Provide the [x, y] coordinate of the cell's center where the given text is located.  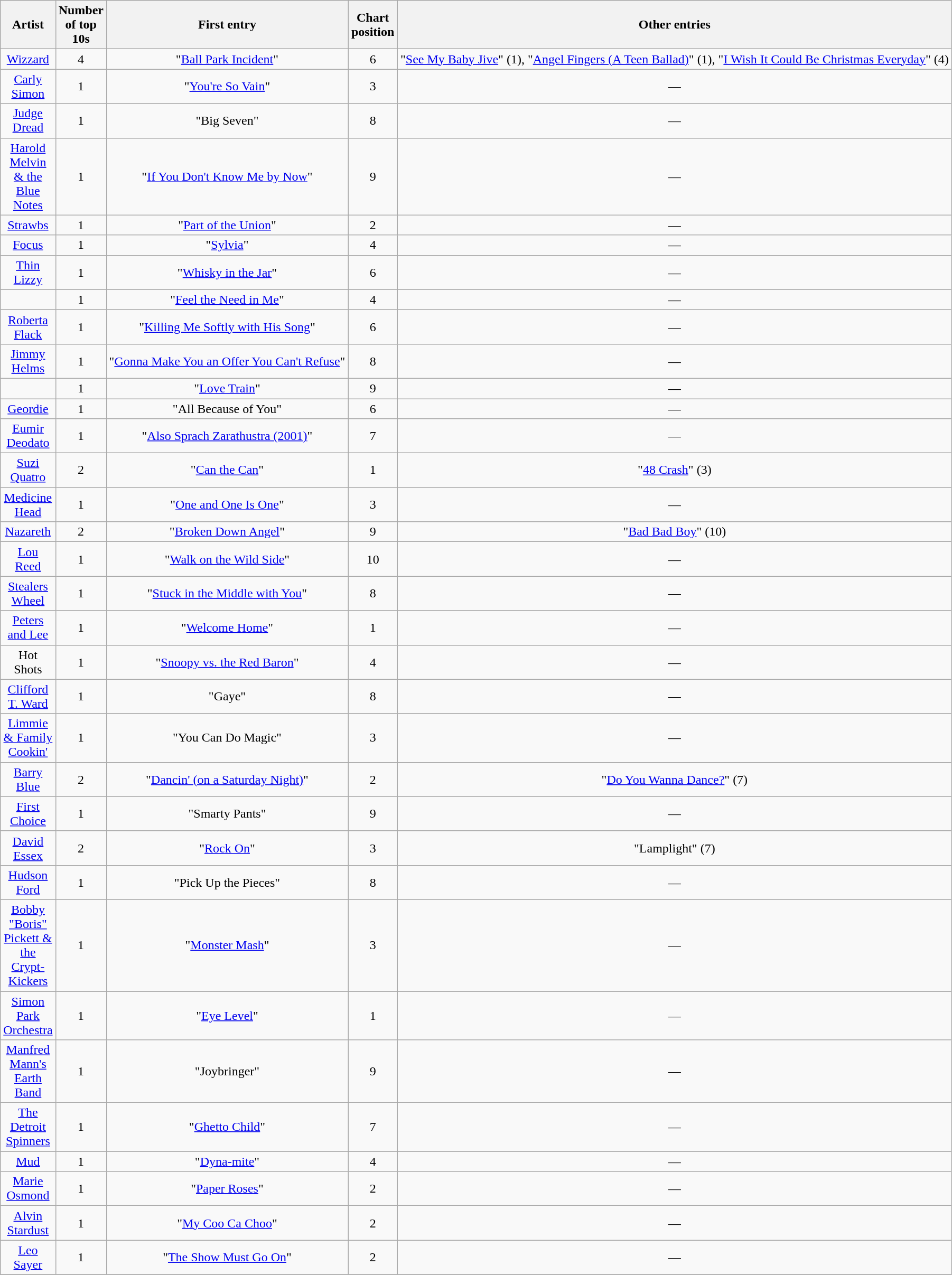
Focus [28, 245]
Peters and Lee [28, 627]
10 [373, 559]
"Joybringer" [227, 1071]
"48 Crash" (3) [674, 470]
Manfred Mann's Earth Band [28, 1071]
"Part of the Union" [227, 225]
Mud [28, 1161]
"The Show Must Go On" [227, 1257]
Jimmy Helms [28, 361]
"Eye Level" [227, 1015]
Limmie & Family Cookin' [28, 738]
"Dancin' (on a Saturday Night)" [227, 780]
Roberta Flack [28, 326]
"Rock On" [227, 848]
"Love Train" [227, 388]
Alvin Stardust [28, 1223]
Bobby "Boris" Pickett & the Crypt-Kickers [28, 945]
Lou Reed [28, 559]
Leo Sayer [28, 1257]
"All Because of You" [227, 408]
Chart position [373, 25]
"Dyna-mite" [227, 1161]
"Paper Roses" [227, 1188]
Other entries [674, 25]
"If You Don't Know Me by Now" [227, 176]
Wizzard [28, 59]
"My Coo Ca Choo" [227, 1223]
"Whisky in the Jar" [227, 273]
"Can the Can" [227, 470]
"See My Baby Jive" (1), "Angel Fingers (A Teen Ballad)" (1), "I Wish It Could Be Christmas Everyday" (4) [674, 59]
Strawbs [28, 225]
"Walk on the Wild Side" [227, 559]
"You're So Vain" [227, 87]
Eumir Deodato [28, 436]
"Feel the Need in Me" [227, 299]
Number of top 10s [81, 25]
Hot Shots [28, 662]
"Pick Up the Pieces" [227, 882]
Hudson Ford [28, 882]
Judge Dread [28, 120]
"Broken Down Angel" [227, 532]
Medicine Head [28, 505]
"Smarty Pants" [227, 813]
"Killing Me Softly with His Song" [227, 326]
Stealers Wheel [28, 594]
"Do You Wanna Dance?" (7) [674, 780]
"Gaye" [227, 696]
"Gonna Make You an Offer You Can't Refuse" [227, 361]
Carly Simon [28, 87]
Simon Park Orchestra [28, 1015]
"Lamplight" (7) [674, 848]
"Bad Bad Boy" (10) [674, 532]
"Sylvia" [227, 245]
Marie Osmond [28, 1188]
"Monster Mash" [227, 945]
"One and One Is One" [227, 505]
Suzi Quatro [28, 470]
"Ghetto Child" [227, 1127]
Geordie [28, 408]
First entry [227, 25]
"Big Seven" [227, 120]
First Choice [28, 813]
David Essex [28, 848]
Clifford T. Ward [28, 696]
Thin Lizzy [28, 273]
"Stuck in the Middle with You" [227, 594]
Harold Melvin & the Blue Notes [28, 176]
Artist [28, 25]
"Also Sprach Zarathustra (2001)" [227, 436]
Nazareth [28, 532]
Barry Blue [28, 780]
"Ball Park Incident" [227, 59]
"Welcome Home" [227, 627]
"Snoopy vs. the Red Baron" [227, 662]
The Detroit Spinners [28, 1127]
"You Can Do Magic" [227, 738]
